For the text-containing cell, return its midpoint in [X, Y] coordinate format. 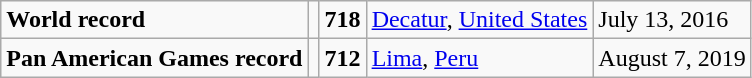
Decatur, United States [480, 20]
July 13, 2016 [672, 20]
World record [154, 20]
712 [342, 58]
Pan American Games record [154, 58]
August 7, 2019 [672, 58]
Lima, Peru [480, 58]
718 [342, 20]
